For the text-containing cell, return its midpoint in [x, y] coordinate format. 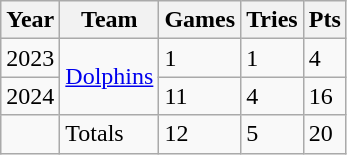
Team [110, 20]
Pts [324, 20]
20 [324, 134]
5 [272, 134]
Tries [272, 20]
16 [324, 96]
Dolphins [110, 77]
11 [200, 96]
Games [200, 20]
2023 [30, 58]
2024 [30, 96]
Year [30, 20]
12 [200, 134]
Totals [110, 134]
